For the text-containing cell, return its midpoint in (X, Y) coordinate format. 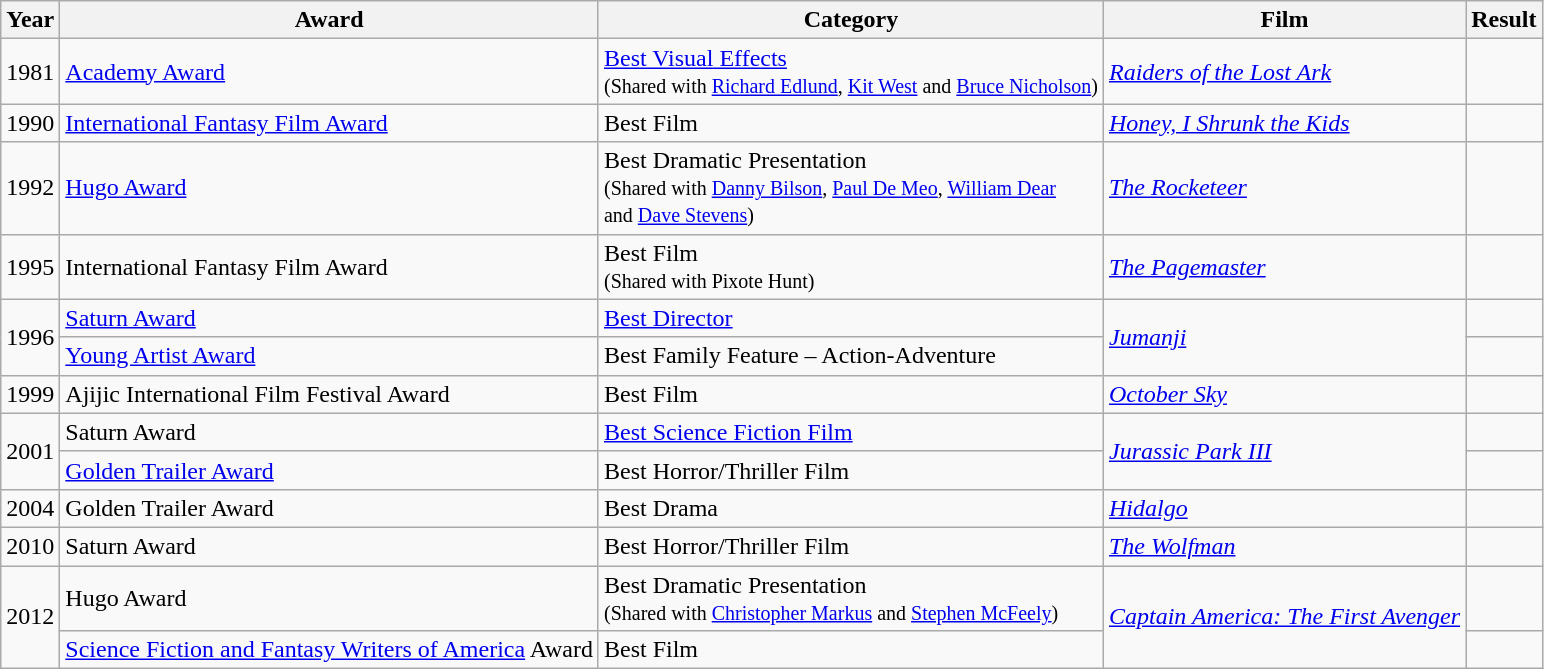
1996 (30, 337)
Science Fiction and Fantasy Writers of America Award (330, 650)
Best Family Feature – Action-Adventure (850, 356)
1999 (30, 394)
Best Director (850, 318)
Young Artist Award (330, 356)
October Sky (1284, 394)
2010 (30, 546)
1992 (30, 188)
Film (1284, 20)
1990 (30, 123)
The Rocketeer (1284, 188)
2001 (30, 451)
Best Dramatic Presentation(Shared with Christopher Markus and Stephen McFeely) (850, 598)
The Wolfman (1284, 546)
Best Dramatic Presentation(Shared with Danny Bilson, Paul De Meo, William Dearand Dave Stevens) (850, 188)
Result (1504, 20)
Ajijic International Film Festival Award (330, 394)
Best Drama (850, 508)
2012 (30, 618)
The Pagemaster (1284, 266)
2004 (30, 508)
Award (330, 20)
Jumanji (1284, 337)
Raiders of the Lost Ark (1284, 72)
Captain America: The First Avenger (1284, 618)
Best Film(Shared with Pixote Hunt) (850, 266)
Best Visual Effects(Shared with Richard Edlund, Kit West and Bruce Nicholson) (850, 72)
Best Science Fiction Film (850, 432)
1981 (30, 72)
Jurassic Park III (1284, 451)
1995 (30, 266)
Year (30, 20)
Honey, I Shrunk the Kids (1284, 123)
Category (850, 20)
Academy Award (330, 72)
Hidalgo (1284, 508)
